Scan for the cell matching the given text and deliver its [X, Y] coordinate at center. 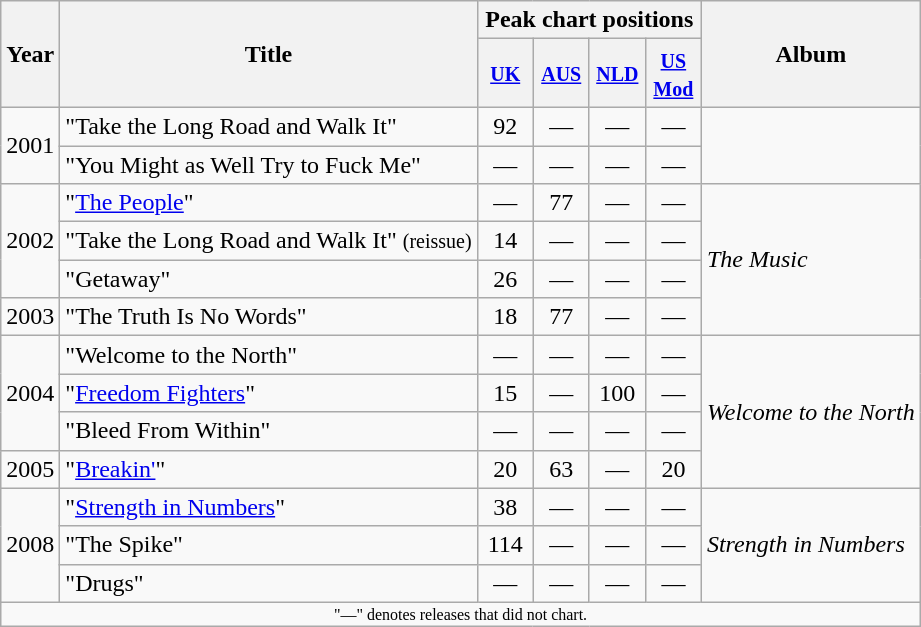
UK [505, 74]
"Breakin'" [268, 469]
The Music [810, 260]
Strength in Numbers [810, 545]
US Mod [673, 74]
26 [505, 279]
2003 [30, 317]
15 [505, 393]
Peak chart positions [589, 20]
"Drugs" [268, 583]
2001 [30, 145]
2004 [30, 393]
"The Spike" [268, 545]
Title [268, 54]
"—" denotes releases that did not chart. [460, 614]
14 [505, 241]
NLD [617, 74]
38 [505, 507]
"Take the Long Road and Walk It" [268, 126]
"You Might as Well Try to Fuck Me" [268, 165]
114 [505, 545]
92 [505, 126]
"The Truth Is No Words" [268, 317]
"Take the Long Road and Walk It" (reissue) [268, 241]
63 [561, 469]
"Getaway" [268, 279]
"Freedom Fighters" [268, 393]
AUS [561, 74]
"Welcome to the North" [268, 355]
18 [505, 317]
"Strength in Numbers" [268, 507]
2008 [30, 545]
"The People" [268, 203]
Year [30, 54]
100 [617, 393]
Album [810, 54]
2005 [30, 469]
Welcome to the North [810, 412]
2002 [30, 241]
"Bleed From Within" [268, 431]
